Output the (x, y) coordinate of the center of the cell containing the given text.  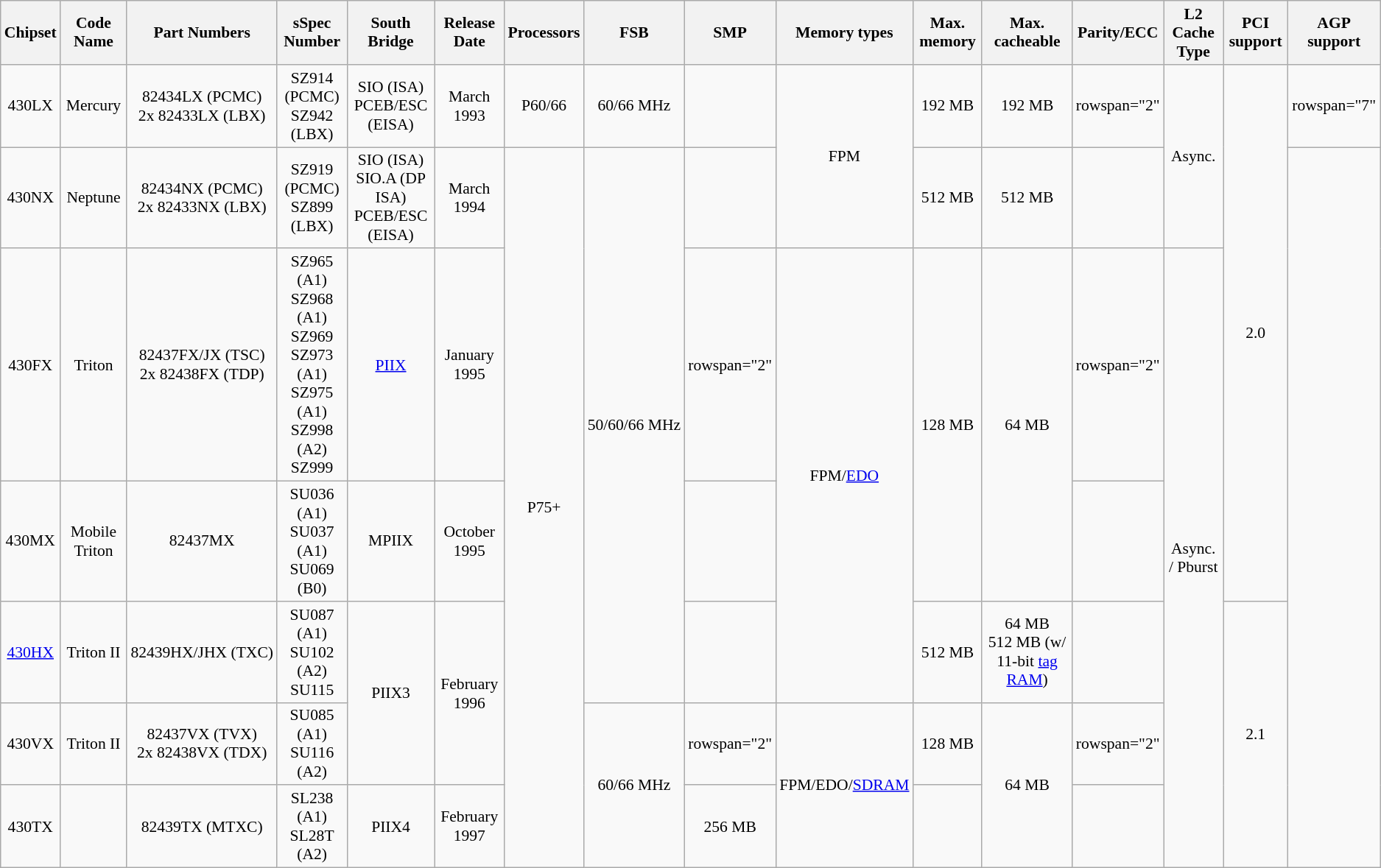
Max. memory (948, 32)
2.0 (1256, 333)
Max. cacheable (1027, 32)
SZ965 (A1)SZ968 (A1)SZ969SZ973 (A1)SZ975 (A1)SZ998 (A2)SZ999 (312, 365)
SL238 (A1)SL28T (A2) (312, 827)
FPM/EDO/SDRAM (844, 785)
2.1 (1256, 735)
Code Name (94, 32)
SZ919 (PCMC)SZ899 (LBX) (312, 198)
March 1993 (470, 106)
FPM (844, 157)
82434LX (PCMC)2x 82433LX (LBX) (202, 106)
P75+ (544, 508)
February 1996 (470, 694)
50/60/66 MHz (635, 425)
Async. (1193, 157)
430FX (31, 365)
82437FX/JX (TSC)2x 82438FX (TDP) (202, 365)
SU087 (A1)SU102 (A2)SU115 (312, 652)
82434NX (PCMC)2x 82433NX (LBX) (202, 198)
FPM/EDO (844, 476)
Chipset (31, 32)
82439HX/JHX (TXC) (202, 652)
Processors (544, 32)
Memory types (844, 32)
430HX (31, 652)
82437MX (202, 542)
sSpec Number (312, 32)
P60/66 (544, 106)
January 1995 (470, 365)
FSB (635, 32)
Triton (94, 365)
82439TX (MTXC) (202, 827)
64 MB512 MB (w/ 11-bit tag RAM) (1027, 652)
SIO (ISA)PCEB/ESC (EISA) (390, 106)
Part Numbers (202, 32)
AGP support (1335, 32)
Parity/ECC (1118, 32)
PIIX3 (390, 694)
82437VX (TVX)2x 82438VX (TDX) (202, 744)
430TX (31, 827)
Release Date (470, 32)
South Bridge (390, 32)
March 1994 (470, 198)
SMP (730, 32)
Neptune (94, 198)
PIIX4 (390, 827)
PCI support (1256, 32)
SZ914 (PCMC)SZ942 (LBX) (312, 106)
SIO (ISA)SIO.A (DP ISA)PCEB/ESC (EISA) (390, 198)
430VX (31, 744)
rowspan="7" (1335, 106)
430LX (31, 106)
SU036 (A1)SU037 (A1)SU069 (B0) (312, 542)
Async. / Pburst (1193, 558)
430NX (31, 198)
L2 Cache Type (1193, 32)
February 1997 (470, 827)
October 1995 (470, 542)
SU085 (A1)SU116 (A2) (312, 744)
430MX (31, 542)
256 MB (730, 827)
MPIIX (390, 542)
Mobile Triton (94, 542)
PIIX (390, 365)
Mercury (94, 106)
